Scan for the cell matching the given text and deliver its [X, Y] coordinate at center. 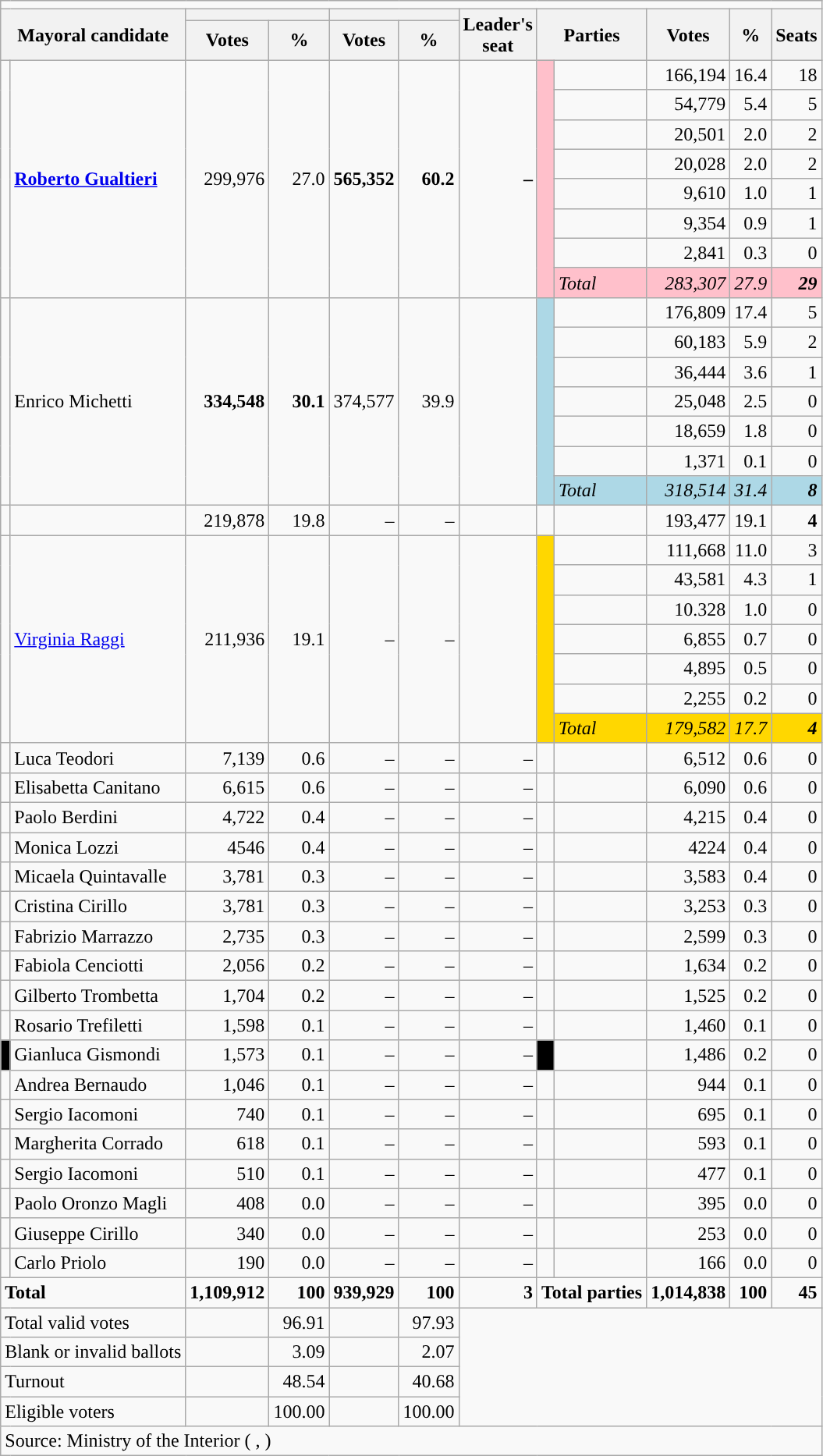
9,610 [688, 194]
Enrico Michetti [98, 401]
30.1 [300, 401]
Seats [796, 34]
1,525 [688, 996]
Parties [591, 34]
0.7 [750, 639]
211,936 [228, 639]
176,809 [688, 312]
25,048 [688, 402]
318,514 [688, 491]
Eligible voters [94, 1412]
Total valid votes [94, 1323]
111,668 [688, 550]
2.07 [429, 1352]
1,371 [688, 461]
Margherita Corrado [98, 1144]
36,444 [688, 372]
Monica Lozzi [98, 847]
Cristina Cirillo [98, 907]
3.09 [300, 1352]
166 [688, 1262]
283,307 [688, 282]
166,194 [688, 75]
510 [228, 1174]
4546 [228, 847]
395 [688, 1203]
19.8 [300, 520]
Total parties [591, 1292]
27.9 [750, 282]
4,722 [228, 817]
Virginia Raggi [98, 639]
3.6 [750, 372]
4.3 [750, 580]
4,215 [688, 817]
11.0 [750, 550]
299,976 [228, 179]
Leader'sseat [498, 34]
2,056 [228, 966]
6,512 [688, 758]
5.4 [750, 105]
31.4 [750, 491]
39.9 [429, 401]
17.4 [750, 312]
10.328 [688, 609]
60,183 [688, 342]
477 [688, 1174]
Carlo Priolo [98, 1262]
Micaela Quintavalle [98, 877]
Fabrizio Marrazzo [98, 936]
40.68 [429, 1382]
193,477 [688, 520]
618 [228, 1144]
219,878 [228, 520]
2,599 [688, 936]
Blank or invalid ballots [94, 1352]
60.2 [429, 179]
408 [228, 1203]
944 [688, 1085]
17.7 [750, 728]
253 [688, 1233]
Source: Ministry of the Interior ( , ) [411, 1441]
Gilberto Trombetta [98, 996]
20,028 [688, 164]
9,354 [688, 223]
374,577 [364, 401]
1,598 [228, 1025]
0.5 [750, 669]
1.8 [750, 431]
340 [228, 1233]
97.93 [429, 1323]
334,548 [228, 401]
6,090 [688, 787]
939,929 [364, 1292]
1,573 [228, 1055]
20,501 [688, 134]
Fabiola Cenciotti [98, 966]
1,460 [688, 1025]
16.4 [750, 75]
45 [796, 1292]
18,659 [688, 431]
2,255 [688, 698]
4224 [688, 847]
190 [228, 1262]
3,583 [688, 877]
1,014,838 [688, 1292]
Luca Teodori [98, 758]
565,352 [364, 179]
179,582 [688, 728]
1,486 [688, 1055]
2.5 [750, 402]
Turnout [94, 1382]
27.0 [300, 179]
593 [688, 1144]
54,779 [688, 105]
Gianluca Gismondi [98, 1055]
1,704 [228, 996]
7,139 [228, 758]
4,895 [688, 669]
Paolo Oronzo Magli [98, 1203]
2,735 [228, 936]
740 [228, 1114]
1,634 [688, 966]
Giuseppe Cirillo [98, 1233]
Elisabetta Canitano [98, 787]
695 [688, 1114]
Rosario Trefiletti [98, 1025]
29 [796, 282]
1,109,912 [228, 1292]
18 [796, 75]
3,253 [688, 907]
Andrea Bernaudo [98, 1085]
5.9 [750, 342]
43,581 [688, 580]
2,841 [688, 253]
Roberto Gualtieri [98, 179]
0.9 [750, 223]
8 [796, 491]
1,046 [228, 1085]
96.91 [300, 1323]
Paolo Berdini [98, 817]
6,615 [228, 787]
6,855 [688, 639]
Mayoral candidate [94, 34]
48.54 [300, 1382]
